Search for the cell housing the specified text and yield its [x, y] center coordinate. 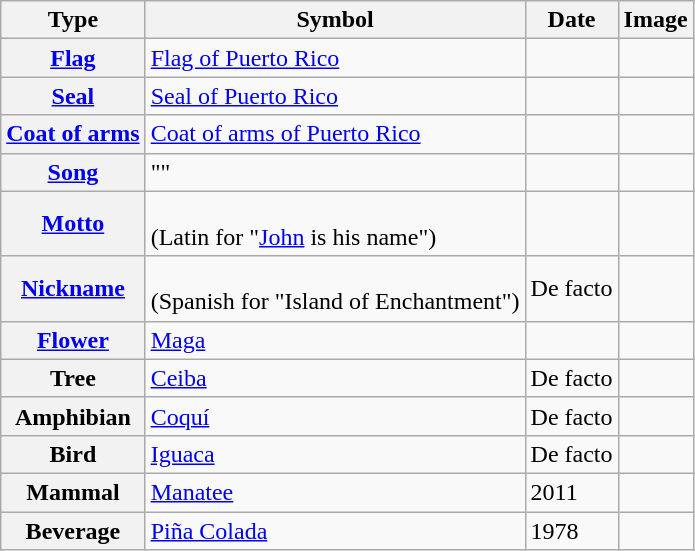
Amphibian [73, 416]
Maga [335, 340]
Symbol [335, 20]
Date [572, 20]
Song [73, 172]
Coat of arms [73, 134]
Motto [73, 224]
Bird [73, 454]
Flag of Puerto Rico [335, 58]
Beverage [73, 531]
Iguaca [335, 454]
Piña Colada [335, 531]
Type [73, 20]
Coat of arms of Puerto Rico [335, 134]
Flag [73, 58]
Nickname [73, 288]
2011 [572, 492]
Manatee [335, 492]
(Latin for "John is his name") [335, 224]
Flower [73, 340]
"" [335, 172]
Seal of Puerto Rico [335, 96]
Image [656, 20]
(Spanish for "Island of Enchantment") [335, 288]
Coquí [335, 416]
Ceiba [335, 378]
Tree [73, 378]
Seal [73, 96]
1978 [572, 531]
Mammal [73, 492]
